Find where the given text appears and provide that cell's center as [x, y] coordinate. 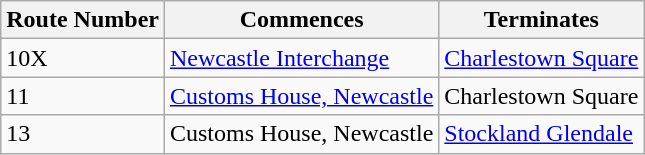
11 [83, 96]
Newcastle Interchange [301, 58]
13 [83, 134]
10X [83, 58]
Commences [301, 20]
Terminates [542, 20]
Stockland Glendale [542, 134]
Route Number [83, 20]
